Pinpoint the cell where the given text exists, returning its [X, Y] midpoint coordinate. 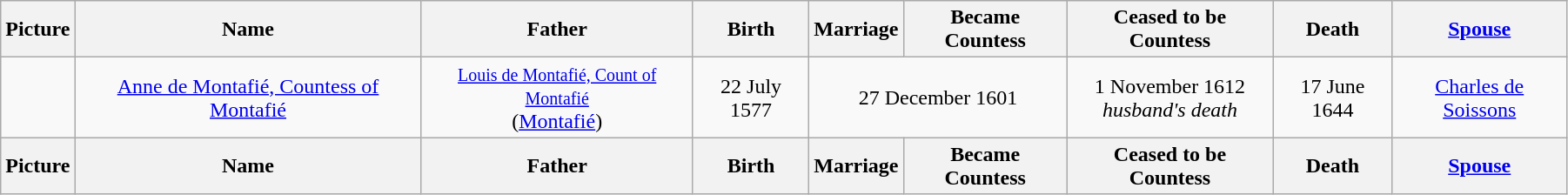
17 June 1644 [1333, 97]
Charles de Soissons [1479, 97]
Anne de Montafié, Countess of Montafié [248, 97]
22 July 1577 [750, 97]
Louis de Montafié, Count of Montafié (Montafié) [557, 97]
27 December 1601 [938, 97]
1 November 1612husband's death [1169, 97]
